Detect which cell encompasses the target text, then output its [X, Y] center coordinate. 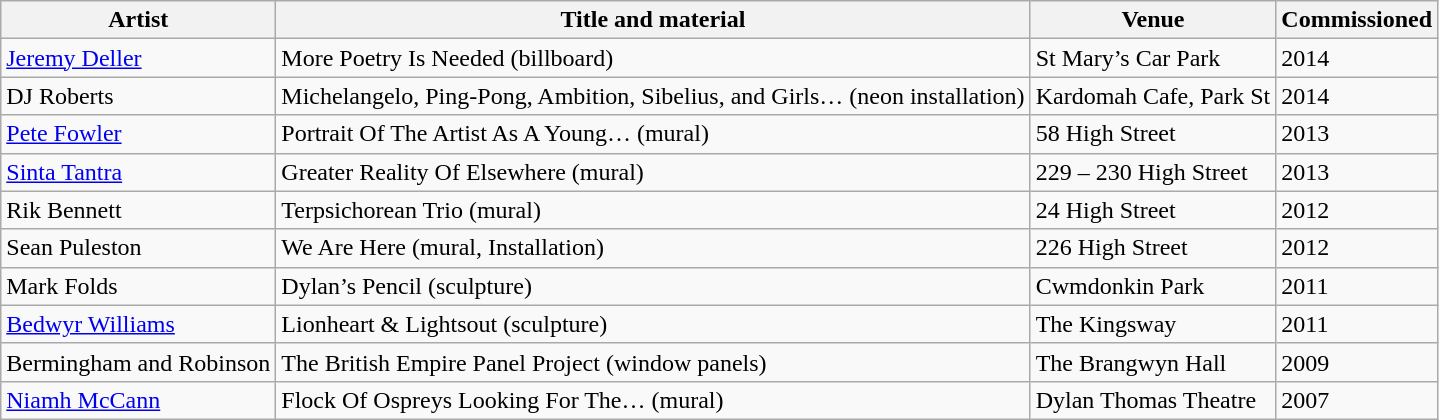
Sean Puleston [138, 248]
Venue [1153, 20]
Dylan’s Pencil (sculpture) [653, 286]
Rik Bennett [138, 210]
The British Empire Panel Project (window panels) [653, 362]
Flock Of Ospreys Looking For The… (mural) [653, 400]
We Are Here (mural, Installation) [653, 248]
Pete Fowler [138, 134]
Niamh McCann [138, 400]
Mark Folds [138, 286]
Portrait Of The Artist As A Young… (mural) [653, 134]
Cwmdonkin Park [1153, 286]
DJ Roberts [138, 96]
58 High Street [1153, 134]
St Mary’s Car Park [1153, 58]
229 – 230 High Street [1153, 172]
Dylan Thomas Theatre [1153, 400]
Bedwyr Williams [138, 324]
226 High Street [1153, 248]
Michelangelo, Ping-Pong, Ambition, Sibelius, and Girls… (neon installation) [653, 96]
Bermingham and Robinson [138, 362]
Jeremy Deller [138, 58]
Lionheart & Lightsout (sculpture) [653, 324]
2009 [1357, 362]
Terpsichorean Trio (mural) [653, 210]
24 High Street [1153, 210]
Sinta Tantra [138, 172]
Greater Reality Of Elsewhere (mural) [653, 172]
The Kingsway [1153, 324]
The Brangwyn Hall [1153, 362]
More Poetry Is Needed (billboard) [653, 58]
Kardomah Cafe, Park St [1153, 96]
Commissioned [1357, 20]
Artist [138, 20]
2007 [1357, 400]
Title and material [653, 20]
